From the cell containing the given text, extract its center point as (x, y) coordinate. 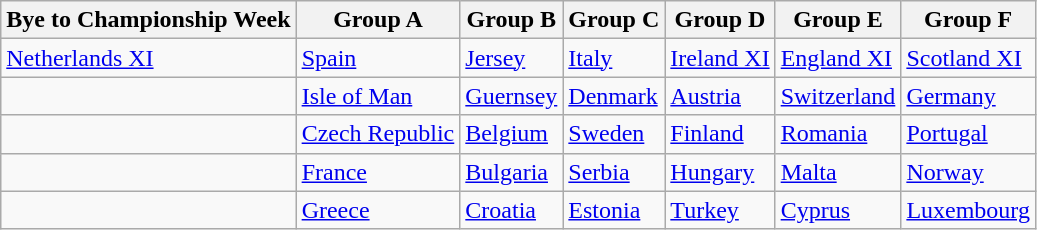
Serbia (614, 172)
Croatia (512, 210)
Switzerland (838, 96)
Group E (838, 20)
Guernsey (512, 96)
Netherlands XI (148, 58)
Group D (720, 20)
Austria (720, 96)
Romania (838, 134)
Group B (512, 20)
Sweden (614, 134)
Belgium (512, 134)
Norway (968, 172)
Jersey (512, 58)
Finland (720, 134)
Turkey (720, 210)
Denmark (614, 96)
Hungary (720, 172)
Group F (968, 20)
Germany (968, 96)
Luxembourg (968, 210)
Spain (378, 58)
Estonia (614, 210)
Group C (614, 20)
Italy (614, 58)
Cyprus (838, 210)
Portugal (968, 134)
Ireland XI (720, 58)
Bulgaria (512, 172)
France (378, 172)
Group A (378, 20)
Greece (378, 210)
Malta (838, 172)
Scotland XI (968, 58)
Bye to Championship Week (148, 20)
Czech Republic (378, 134)
England XI (838, 58)
Isle of Man (378, 96)
